Detect which cell encompasses the target text, then output its [x, y] center coordinate. 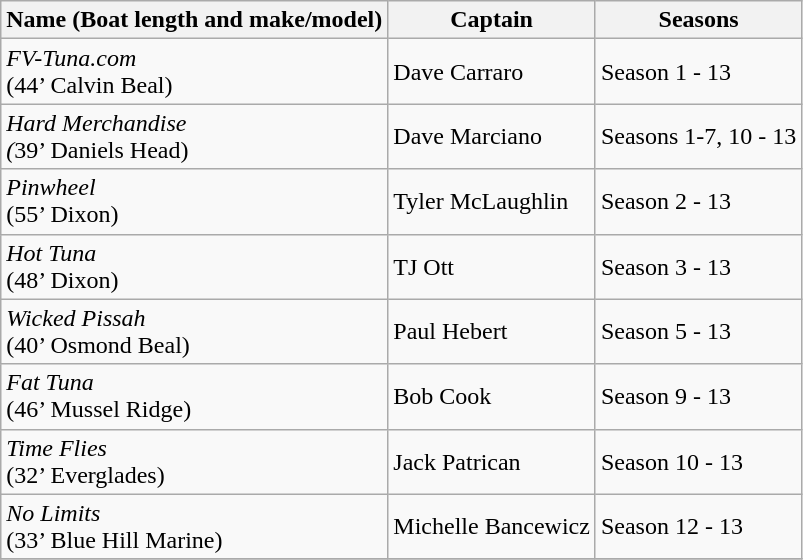
Hot Tuna(48’ Dixon) [194, 266]
TJ Ott [492, 266]
Season 5 - 13 [698, 332]
Dave Marciano [492, 136]
Paul Hebert [492, 332]
Name (Boat length and make/model) [194, 20]
Season 3 - 13 [698, 266]
Michelle Bancewicz [492, 526]
Bob Cook [492, 396]
Tyler McLaughlin [492, 202]
No Limits(33’ Blue Hill Marine) [194, 526]
Pinwheel(55’ Dixon) [194, 202]
Season 10 - 13 [698, 462]
Season 9 - 13 [698, 396]
FV-Tuna.com(44’ Calvin Beal) [194, 72]
Dave Carraro [492, 72]
Wicked Pissah(40’ Osmond Beal) [194, 332]
Season 12 - 13 [698, 526]
Time Flies(32’ Everglades) [194, 462]
Seasons [698, 20]
Hard Merchandise(39’ Daniels Head) [194, 136]
Season 1 - 13 [698, 72]
Season 2 - 13 [698, 202]
Jack Patrican [492, 462]
Captain [492, 20]
Fat Tuna(46’ Mussel Ridge) [194, 396]
Seasons 1-7, 10 - 13 [698, 136]
